Output the [x, y] coordinate of the center of the cell containing the given text.  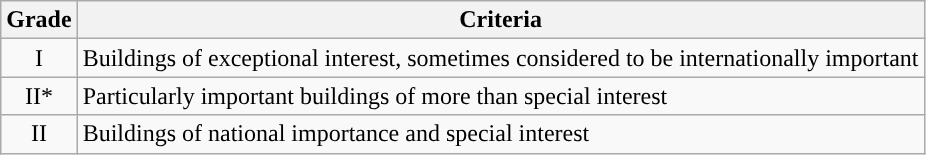
Criteria [500, 20]
Particularly important buildings of more than special interest [500, 96]
II* [39, 96]
I [39, 58]
Grade [39, 20]
Buildings of national importance and special interest [500, 134]
II [39, 134]
Buildings of exceptional interest, sometimes considered to be internationally important [500, 58]
